Return (X, Y) of the center of cell containing provided text 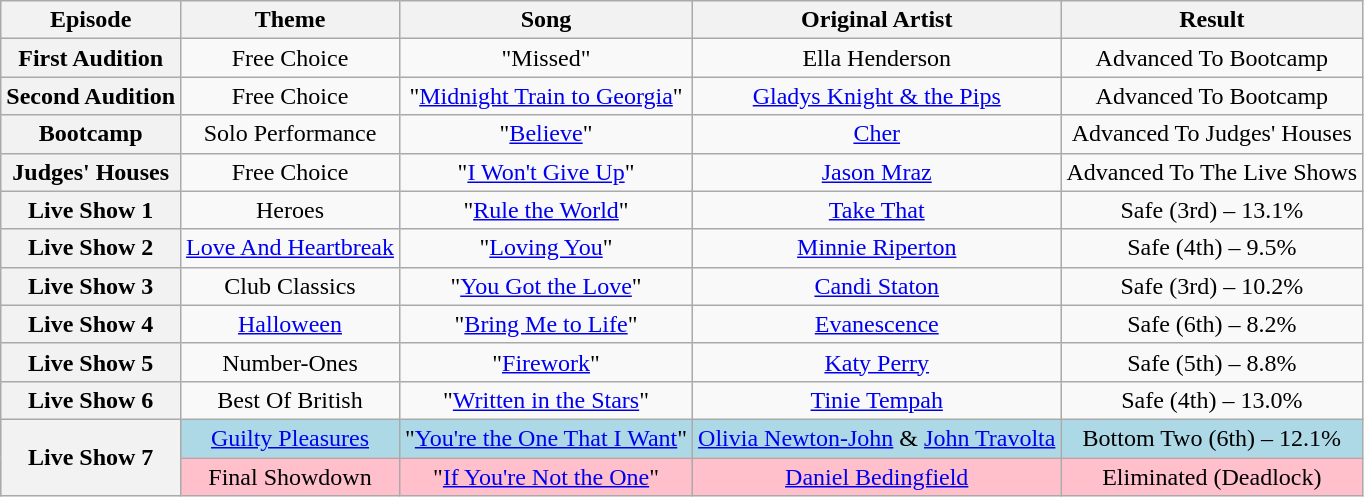
"Bring Me to Life" (546, 324)
Safe (5th) – 8.8% (1212, 362)
Gladys Knight & the Pips (877, 96)
Katy Perry (877, 362)
First Audition (91, 58)
Second Audition (91, 96)
Safe (4th) – 13.0% (1212, 400)
Tinie Tempah (877, 400)
Daniel Bedingfield (877, 477)
"You're the One That I Want" (546, 438)
Live Show 6 (91, 400)
"I Won't Give Up" (546, 172)
Eliminated (Deadlock) (1212, 477)
Advanced To The Live Shows (1212, 172)
Result (1212, 20)
Best Of British (290, 400)
Olivia Newton-John & John Travolta (877, 438)
"Written in the Stars" (546, 400)
Evanescence (877, 324)
"You Got the Love" (546, 286)
Episode (91, 20)
"Missed" (546, 58)
Safe (3rd) – 10.2% (1212, 286)
Judges' Houses (91, 172)
Final Showdown (290, 477)
Live Show 1 (91, 210)
Candi Staton (877, 286)
"Believe" (546, 134)
Cher (877, 134)
Guilty Pleasures (290, 438)
Live Show 7 (91, 457)
Minnie Riperton (877, 248)
Bottom Two (6th) – 12.1% (1212, 438)
Bootcamp (91, 134)
"Rule the World" (546, 210)
Live Show 2 (91, 248)
Safe (4th) – 9.5% (1212, 248)
Safe (6th) – 8.2% (1212, 324)
Number-Ones (290, 362)
Live Show 4 (91, 324)
"If You're Not the One" (546, 477)
Song (546, 20)
"Midnight Train to Georgia" (546, 96)
Live Show 5 (91, 362)
Theme (290, 20)
"Firework" (546, 362)
Club Classics (290, 286)
Heroes (290, 210)
Safe (3rd) – 13.1% (1212, 210)
Live Show 3 (91, 286)
Love And Heartbreak (290, 248)
Jason Mraz (877, 172)
"Loving You" (546, 248)
Ella Henderson (877, 58)
Take That (877, 210)
Solo Performance (290, 134)
Advanced To Judges' Houses (1212, 134)
Original Artist (877, 20)
Halloween (290, 324)
